Identify which cell holds the provided text, then report its (X, Y) central coordinate. 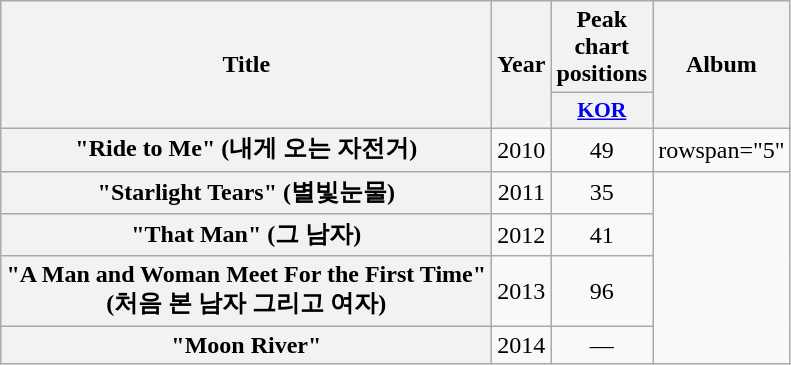
KOR (602, 111)
41 (602, 236)
Title (246, 65)
"A Man and Woman Meet For the First Time" (처음 본 남자 그리고 여자) (246, 291)
Year (522, 65)
2011 (522, 192)
"Moon River" (246, 345)
2010 (522, 150)
49 (602, 150)
rowspan="5" (722, 150)
— (602, 345)
Peak chart positions (602, 47)
2014 (522, 345)
2013 (522, 291)
2012 (522, 236)
"Starlight Tears" (별빛눈물) (246, 192)
"Ride to Me" (내게 오는 자전거) (246, 150)
Album (722, 65)
96 (602, 291)
"That Man" (그 남자) (246, 236)
35 (602, 192)
